Detect which cell encompasses the target text, then output its (X, Y) center coordinate. 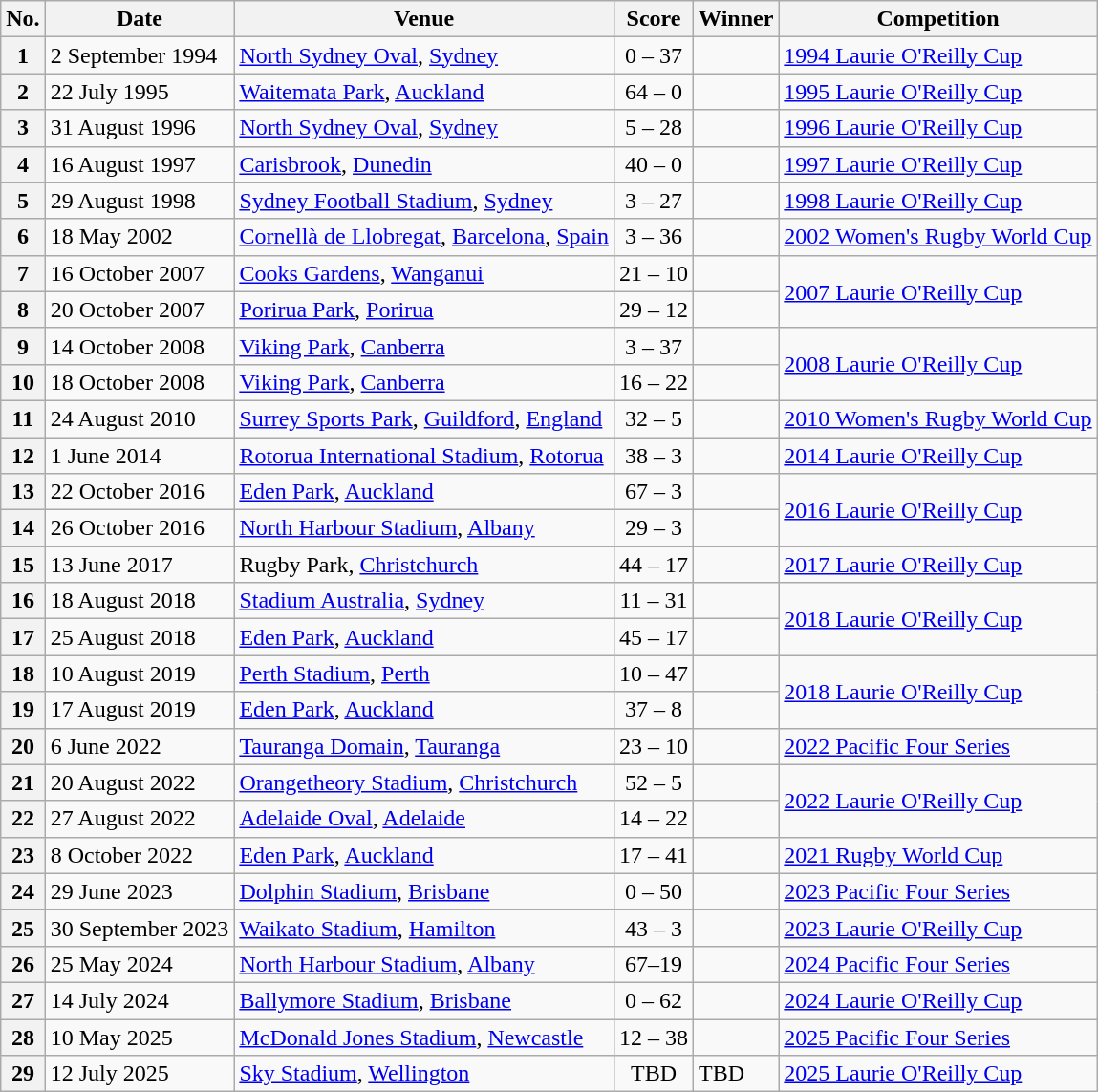
29 (23, 1074)
29 – 3 (654, 528)
1998 Laurie O'Reilly Cup (938, 201)
2 (23, 92)
Porirua Park, Porirua (424, 310)
26 October 2016 (140, 528)
18 August 2018 (140, 601)
1997 Laurie O'Reilly Cup (938, 164)
17 August 2019 (140, 710)
31 August 1996 (140, 128)
16 October 2007 (140, 273)
18 (23, 674)
23 (23, 855)
12 (23, 456)
0 – 37 (654, 55)
1995 Laurie O'Reilly Cup (938, 92)
8 (23, 310)
Rugby Park, Christchurch (424, 565)
17 – 41 (654, 855)
Adelaide Oval, Adelaide (424, 819)
2014 Laurie O'Reilly Cup (938, 456)
Winner (736, 19)
67 – 3 (654, 492)
29 June 2023 (140, 891)
9 (23, 346)
32 – 5 (654, 418)
38 – 3 (654, 456)
14 (23, 528)
10 May 2025 (140, 1037)
10 (23, 382)
16 August 1997 (140, 164)
17 (23, 637)
0 – 50 (654, 891)
Cooks Gardens, Wanganui (424, 273)
3 – 27 (654, 201)
10 – 47 (654, 674)
2 September 1994 (140, 55)
1996 Laurie O'Reilly Cup (938, 128)
20 August 2022 (140, 782)
21 (23, 782)
Dolphin Stadium, Brisbane (424, 891)
Venue (424, 19)
10 August 2019 (140, 674)
Competition (938, 19)
25 August 2018 (140, 637)
12 – 38 (654, 1037)
2017 Laurie O'Reilly Cup (938, 565)
11 (23, 418)
Carisbrook, Dunedin (424, 164)
2016 Laurie O'Reilly Cup (938, 510)
1994 Laurie O'Reilly Cup (938, 55)
22 October 2016 (140, 492)
20 October 2007 (140, 310)
Perth Stadium, Perth (424, 674)
26 (23, 964)
2022 Pacific Four Series (938, 746)
Orangetheory Stadium, Christchurch (424, 782)
16 (23, 601)
29 – 12 (654, 310)
22 July 1995 (140, 92)
Score (654, 19)
13 June 2017 (140, 565)
5 (23, 201)
3 (23, 128)
Surrey Sports Park, Guildford, England (424, 418)
29 August 1998 (140, 201)
No. (23, 19)
45 – 17 (654, 637)
11 – 31 (654, 601)
McDonald Jones Stadium, Newcastle (424, 1037)
2023 Pacific Four Series (938, 891)
5 – 28 (654, 128)
4 (23, 164)
30 September 2023 (140, 928)
64 – 0 (654, 92)
37 – 8 (654, 710)
44 – 17 (654, 565)
6 June 2022 (140, 746)
2007 Laurie O'Reilly Cup (938, 291)
24 (23, 891)
14 October 2008 (140, 346)
3 – 36 (654, 237)
27 (23, 1000)
2008 Laurie O'Reilly Cup (938, 364)
28 (23, 1037)
1 (23, 55)
Sky Stadium, Wellington (424, 1074)
21 – 10 (654, 273)
16 – 22 (654, 382)
Sydney Football Stadium, Sydney (424, 201)
2022 Laurie O'Reilly Cup (938, 801)
67–19 (654, 964)
25 May 2024 (140, 964)
1 June 2014 (140, 456)
Date (140, 19)
Ballymore Stadium, Brisbane (424, 1000)
Tauranga Domain, Tauranga (424, 746)
2021 Rugby World Cup (938, 855)
13 (23, 492)
2024 Pacific Four Series (938, 964)
14 – 22 (654, 819)
7 (23, 273)
25 (23, 928)
2023 Laurie O'Reilly Cup (938, 928)
2002 Women's Rugby World Cup (938, 237)
2024 Laurie O'Reilly Cup (938, 1000)
27 August 2022 (140, 819)
2025 Laurie O'Reilly Cup (938, 1074)
43 – 3 (654, 928)
15 (23, 565)
Rotorua International Stadium, Rotorua (424, 456)
Waitemata Park, Auckland (424, 92)
6 (23, 237)
3 – 37 (654, 346)
2010 Women's Rugby World Cup (938, 418)
12 July 2025 (140, 1074)
Waikato Stadium, Hamilton (424, 928)
Cornellà de Llobregat, Barcelona, Spain (424, 237)
2025 Pacific Four Series (938, 1037)
18 May 2002 (140, 237)
8 October 2022 (140, 855)
52 – 5 (654, 782)
14 July 2024 (140, 1000)
Stadium Australia, Sydney (424, 601)
40 – 0 (654, 164)
19 (23, 710)
18 October 2008 (140, 382)
23 – 10 (654, 746)
24 August 2010 (140, 418)
20 (23, 746)
0 – 62 (654, 1000)
22 (23, 819)
